Detect which cell encompasses the target text, then output its [x, y] center coordinate. 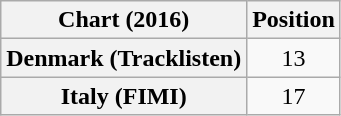
Denmark (Tracklisten) [124, 58]
Position [294, 20]
13 [294, 58]
Chart (2016) [124, 20]
17 [294, 96]
Italy (FIMI) [124, 96]
